From the cell containing the given text, extract its center point as (x, y) coordinate. 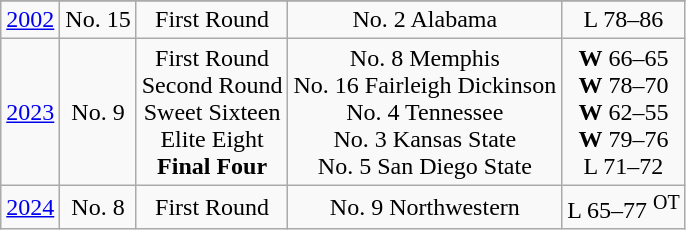
First RoundSecond RoundSweet SixteenElite EightFinal Four (212, 112)
2023 (30, 112)
No. 15 (98, 20)
2002 (30, 20)
2024 (30, 208)
No. 8 MemphisNo. 16 Fairleigh DickinsonNo. 4 TennesseeNo. 3 Kansas StateNo. 5 San Diego State (425, 112)
No. 9 (98, 112)
L 78–86 (624, 20)
No. 8 (98, 208)
No. 2 Alabama (425, 20)
No. 9 Northwestern (425, 208)
L 65–77 OT (624, 208)
W 66–65W 78–70W 62–55 W 79–76L 71–72 (624, 112)
